Provide the (x, y) coordinate of the cell's center where the given text is located.  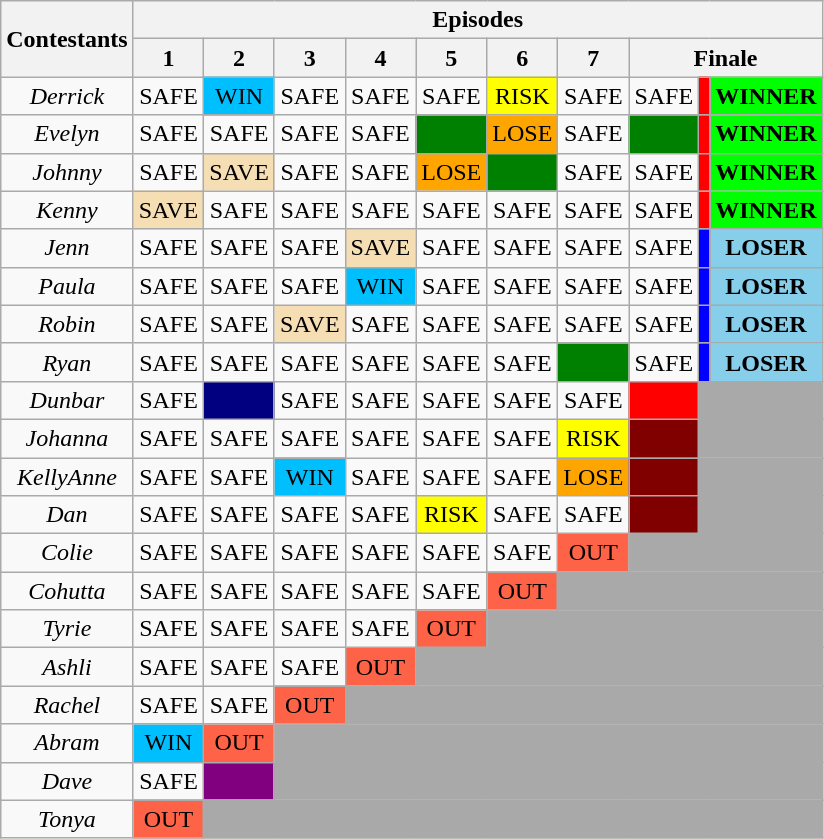
Contestants (67, 39)
Kenny (67, 210)
Jenn (67, 248)
Derrick (67, 96)
KellyAnne (67, 477)
3 (310, 58)
Finale (726, 58)
Johanna (67, 438)
2 (240, 58)
Tyrie (67, 629)
7 (594, 58)
Dunbar (67, 400)
1 (168, 58)
Rachel (67, 705)
Dave (67, 781)
Tonya (67, 819)
6 (522, 58)
Ryan (67, 362)
Robin (67, 324)
4 (380, 58)
Cohutta (67, 591)
Dan (67, 515)
Episodes (478, 20)
Paula (67, 286)
Johnny (67, 172)
Evelyn (67, 134)
Colie (67, 553)
Ashli (67, 667)
5 (452, 58)
Abram (67, 743)
